Capture the cell that displays the provided text and extract its [x, y] central coordinate. 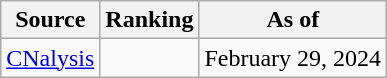
Ranking [150, 20]
As of [293, 20]
February 29, 2024 [293, 58]
CNalysis [50, 58]
Source [50, 20]
